From the cell containing the given text, extract its center point as (X, Y) coordinate. 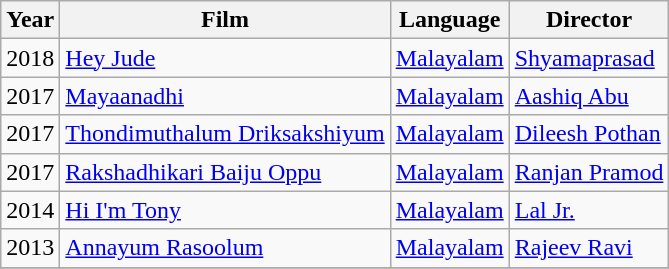
Director (589, 20)
Rakshadhikari Baiju Oppu (225, 172)
Annayum Rasoolum (225, 248)
2014 (30, 210)
Ranjan Pramod (589, 172)
Aashiq Abu (589, 96)
Dileesh Pothan (589, 134)
Hi I'm Tony (225, 210)
Language (450, 20)
Year (30, 20)
Rajeev Ravi (589, 248)
Shyamaprasad (589, 58)
Film (225, 20)
Hey Jude (225, 58)
Thondimuthalum Driksakshiyum (225, 134)
2013 (30, 248)
Mayaanadhi (225, 96)
Lal Jr. (589, 210)
2018 (30, 58)
